Find where the given text appears and provide that cell's center as [x, y] coordinate. 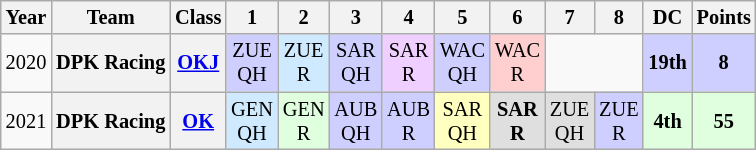
GENR [304, 121]
4th [667, 121]
DC [667, 17]
Year [26, 17]
AUBR [408, 121]
7 [570, 17]
OK [198, 121]
OKJ [198, 63]
4 [408, 17]
Team [110, 17]
Points [724, 17]
AUBQH [356, 121]
3 [356, 17]
2 [304, 17]
WACR [518, 63]
Class [198, 17]
5 [462, 17]
1 [252, 17]
GENQH [252, 121]
6 [518, 17]
55 [724, 121]
19th [667, 63]
2020 [26, 63]
WACQH [462, 63]
2021 [26, 121]
